Output the [x, y] coordinate of the center of the cell containing the given text.  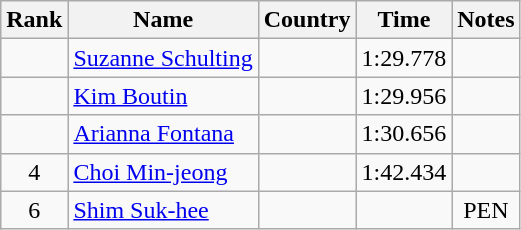
Choi Min-jeong [163, 172]
Arianna Fontana [163, 134]
4 [34, 172]
1:29.778 [404, 58]
Notes [486, 20]
PEN [486, 210]
1:42.434 [404, 172]
Kim Boutin [163, 96]
6 [34, 210]
Rank [34, 20]
Country [307, 20]
Shim Suk-hee [163, 210]
1:29.956 [404, 96]
1:30.656 [404, 134]
Time [404, 20]
Name [163, 20]
Suzanne Schulting [163, 58]
